From the cell containing the given text, extract its center point as (X, Y) coordinate. 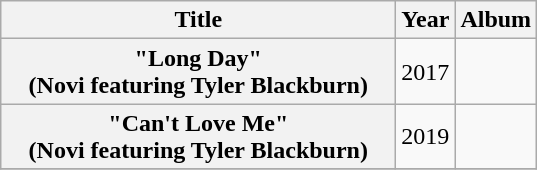
2019 (426, 136)
"Can't Love Me"(Novi featuring Tyler Blackburn) (198, 136)
Year (426, 20)
Title (198, 20)
2017 (426, 72)
Album (496, 20)
"Long Day"(Novi featuring Tyler Blackburn) (198, 72)
